Provide the [x, y] coordinate of the cell's center where the given text is located.  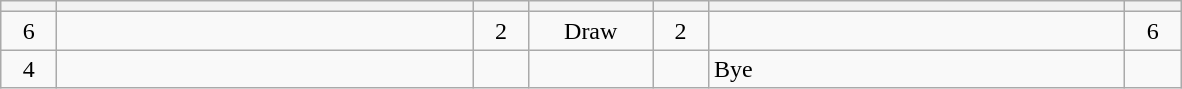
4 [29, 69]
Draw [591, 31]
Bye [917, 69]
